Return (x, y) of the center of cell containing provided text 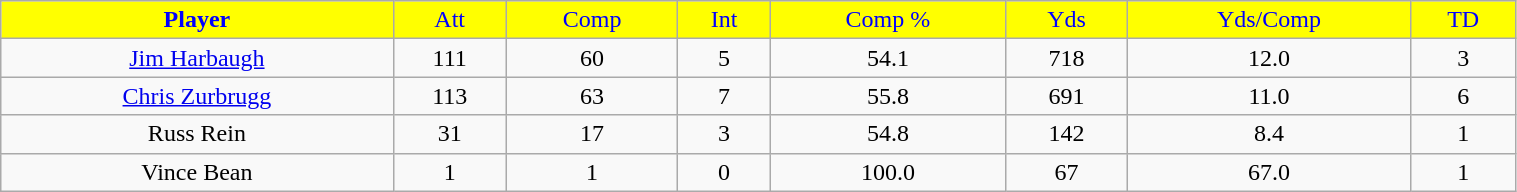
60 (592, 58)
67.0 (1270, 172)
Player (197, 20)
Chris Zurbrugg (197, 96)
Vince Bean (197, 172)
54.8 (888, 134)
142 (1066, 134)
0 (724, 172)
55.8 (888, 96)
Att (450, 20)
Comp (592, 20)
17 (592, 134)
Yds/Comp (1270, 20)
5 (724, 58)
8.4 (1270, 134)
Yds (1066, 20)
100.0 (888, 172)
67 (1066, 172)
6 (1463, 96)
11.0 (1270, 96)
718 (1066, 58)
12.0 (1270, 58)
111 (450, 58)
63 (592, 96)
113 (450, 96)
TD (1463, 20)
31 (450, 134)
691 (1066, 96)
54.1 (888, 58)
Russ Rein (197, 134)
Comp % (888, 20)
Int (724, 20)
7 (724, 96)
Jim Harbaugh (197, 58)
